Extract the [x, y] coordinate from the center of the cell holding the provided text.  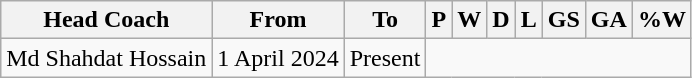
From [278, 20]
Present [385, 58]
GA [608, 20]
Md Shahdat Hossain [106, 58]
W [470, 20]
D [501, 20]
GS [564, 20]
To [385, 20]
%W [662, 20]
P [439, 20]
L [528, 20]
Head Coach [106, 20]
1 April 2024 [278, 58]
